Search for the cell housing the specified text and yield its [x, y] center coordinate. 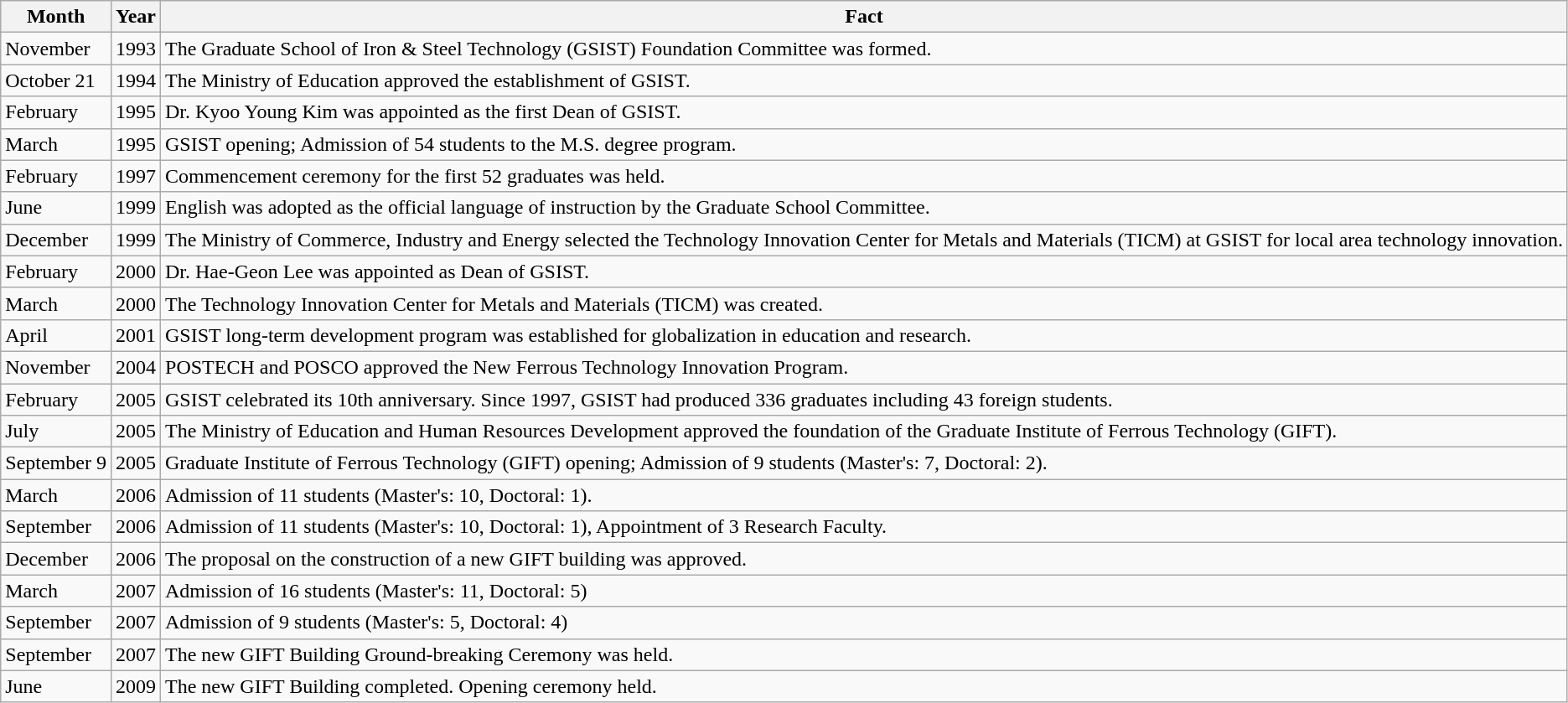
English was adopted as the official language of instruction by the Graduate School Committee. [865, 208]
The proposal on the construction of a new GIFT building was approved. [865, 559]
Admission of 16 students (Master's: 11, Doctoral: 5) [865, 591]
Admission of 9 students (Master's: 5, Doctoral: 4) [865, 623]
The Technology Innovation Center for Metals and Materials (TICM) was created. [865, 303]
1994 [136, 80]
Fact [865, 17]
Year [136, 17]
October 21 [56, 80]
POSTECH and POSCO approved the New Ferrous Technology Innovation Program. [865, 367]
The Ministry of Education and Human Resources Development approved the foundation of the Graduate Institute of Ferrous Technology (GIFT). [865, 432]
2004 [136, 367]
2009 [136, 686]
Admission of 11 students (Master's: 10, Doctoral: 1). [865, 495]
Month [56, 17]
Dr. Kyoo Young Kim was appointed as the first Dean of GSIST. [865, 112]
April [56, 335]
Commencement ceremony for the first 52 graduates was held. [865, 176]
The new GIFT Building Ground-breaking Ceremony was held. [865, 654]
The new GIFT Building completed. Opening ceremony held. [865, 686]
1997 [136, 176]
GSIST opening; Admission of 54 students to the M.S. degree program. [865, 144]
1993 [136, 49]
2001 [136, 335]
Admission of 11 students (Master's: 10, Doctoral: 1), Appointment of 3 Research Faculty. [865, 527]
Graduate Institute of Ferrous Technology (GIFT) opening; Admission of 9 students (Master's: 7, Doctoral: 2). [865, 463]
September 9 [56, 463]
The Graduate School of Iron & Steel Technology (GSIST) Foundation Committee was formed. [865, 49]
GSIST celebrated its 10th anniversary. Since 1997, GSIST had produced 336 graduates including 43 foreign students. [865, 400]
July [56, 432]
Dr. Hae-Geon Lee was appointed as Dean of GSIST. [865, 271]
The Ministry of Education approved the establishment of GSIST. [865, 80]
GSIST long-term development program was established for globalization in education and research. [865, 335]
